From the cell containing the given text, extract its center point as (X, Y) coordinate. 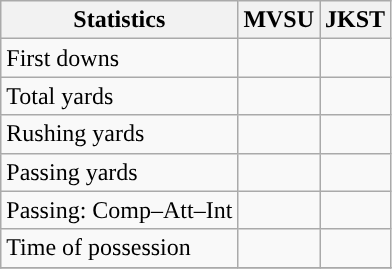
Passing yards (120, 172)
JKST (356, 20)
Total yards (120, 96)
MVSU (279, 20)
Time of possession (120, 248)
First downs (120, 58)
Passing: Comp–Att–Int (120, 210)
Statistics (120, 20)
Rushing yards (120, 134)
